Capture the cell that displays the provided text and extract its (X, Y) central coordinate. 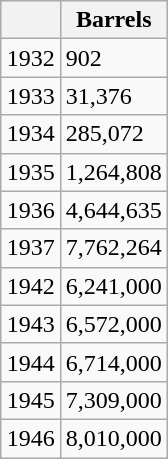
1946 (30, 438)
6,572,000 (114, 324)
1944 (30, 362)
1933 (30, 96)
Barrels (114, 20)
1935 (30, 172)
4,644,635 (114, 210)
31,376 (114, 96)
1942 (30, 286)
1,264,808 (114, 172)
1934 (30, 134)
6,241,000 (114, 286)
285,072 (114, 134)
7,762,264 (114, 248)
1932 (30, 58)
6,714,000 (114, 362)
1936 (30, 210)
1943 (30, 324)
1937 (30, 248)
902 (114, 58)
1945 (30, 400)
7,309,000 (114, 400)
8,010,000 (114, 438)
